Detect which cell encompasses the target text, then output its (x, y) center coordinate. 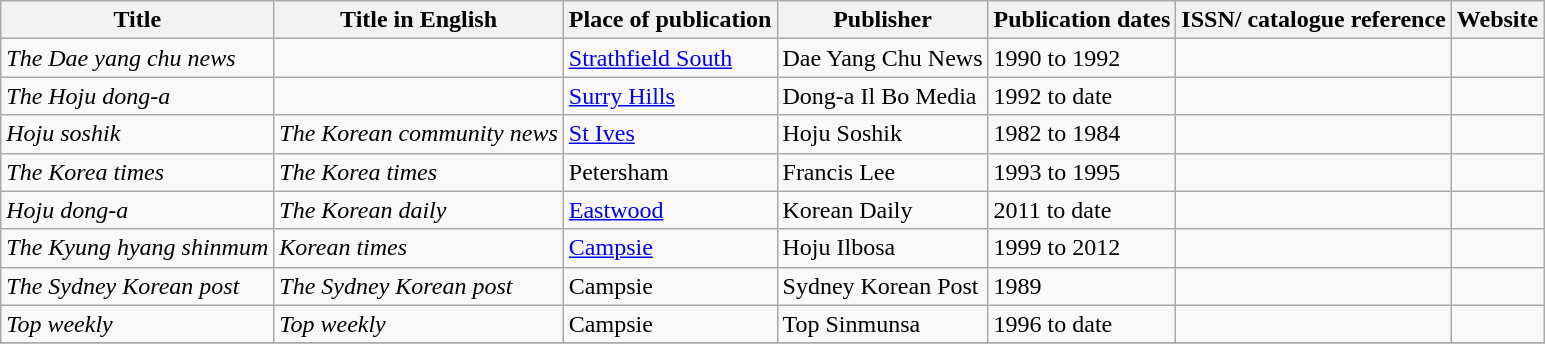
The Korean daily (418, 210)
Surry Hills (670, 96)
Hoju dong-a (138, 210)
Hoju Ilbosa (882, 248)
The Hoju dong-a (138, 96)
Dae Yang Chu News (882, 58)
1989 (1082, 286)
Korean Daily (882, 210)
Korean times (418, 248)
The Kyung hyang shinmum (138, 248)
Website (1497, 20)
Hoju Soshik (882, 134)
1993 to 1995 (1082, 172)
Title (138, 20)
Dong-a Il Bo Media (882, 96)
1982 to 1984 (1082, 134)
Eastwood (670, 210)
Sydney Korean Post (882, 286)
Title in English (418, 20)
Hoju soshik (138, 134)
St Ives (670, 134)
Francis Lee (882, 172)
1999 to 2012 (1082, 248)
1996 to date (1082, 324)
The Korean community news (418, 134)
1992 to date (1082, 96)
Publication dates (1082, 20)
1990 to 1992 (1082, 58)
Place of publication (670, 20)
Strathfield South (670, 58)
2011 to date (1082, 210)
The Dae yang chu news (138, 58)
Publisher (882, 20)
Petersham (670, 172)
ISSN/ catalogue reference (1314, 20)
Top Sinmunsa (882, 324)
